Identify which cell holds the provided text, then report its [X, Y] central coordinate. 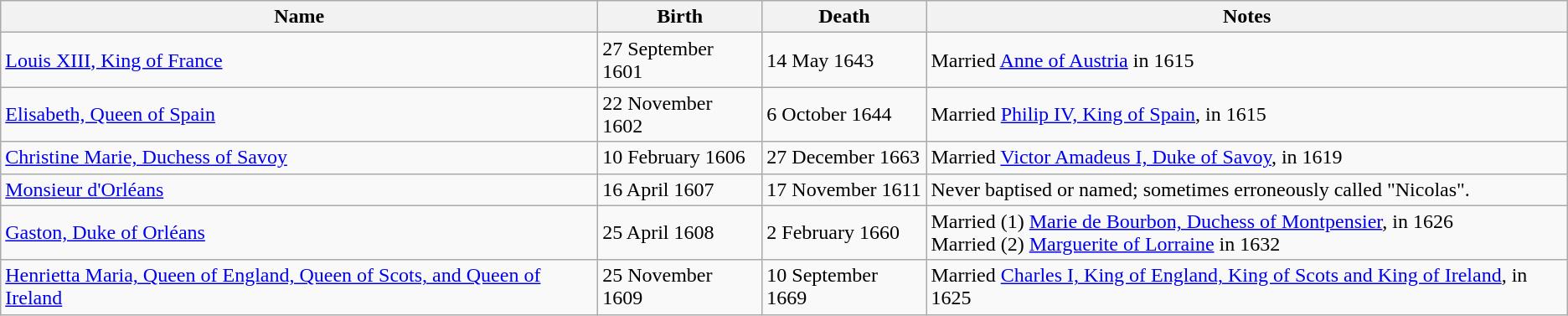
Monsieur d'Orléans [300, 189]
Birth [680, 17]
Name [300, 17]
Notes [1246, 17]
27 December 1663 [844, 158]
25 April 1608 [680, 233]
27 September 1601 [680, 60]
Louis XIII, King of France [300, 60]
Married Victor Amadeus I, Duke of Savoy, in 1619 [1246, 158]
Christine Marie, Duchess of Savoy [300, 158]
Never baptised or named; sometimes erroneously called "Nicolas". [1246, 189]
Married Charles I, King of England, King of Scots and King of Ireland, in 1625 [1246, 287]
Married Anne of Austria in 1615 [1246, 60]
Death [844, 17]
22 November 1602 [680, 114]
Married (1) Marie de Bourbon, Duchess of Montpensier, in 1626Married (2) Marguerite of Lorraine in 1632 [1246, 233]
Henrietta Maria, Queen of England, Queen of Scots, and Queen of Ireland [300, 287]
16 April 1607 [680, 189]
10 September 1669 [844, 287]
Elisabeth, Queen of Spain [300, 114]
14 May 1643 [844, 60]
25 November 1609 [680, 287]
6 October 1644 [844, 114]
17 November 1611 [844, 189]
10 February 1606 [680, 158]
2 February 1660 [844, 233]
Gaston, Duke of Orléans [300, 233]
Married Philip IV, King of Spain, in 1615 [1246, 114]
